Return (x, y) of the center of cell containing provided text 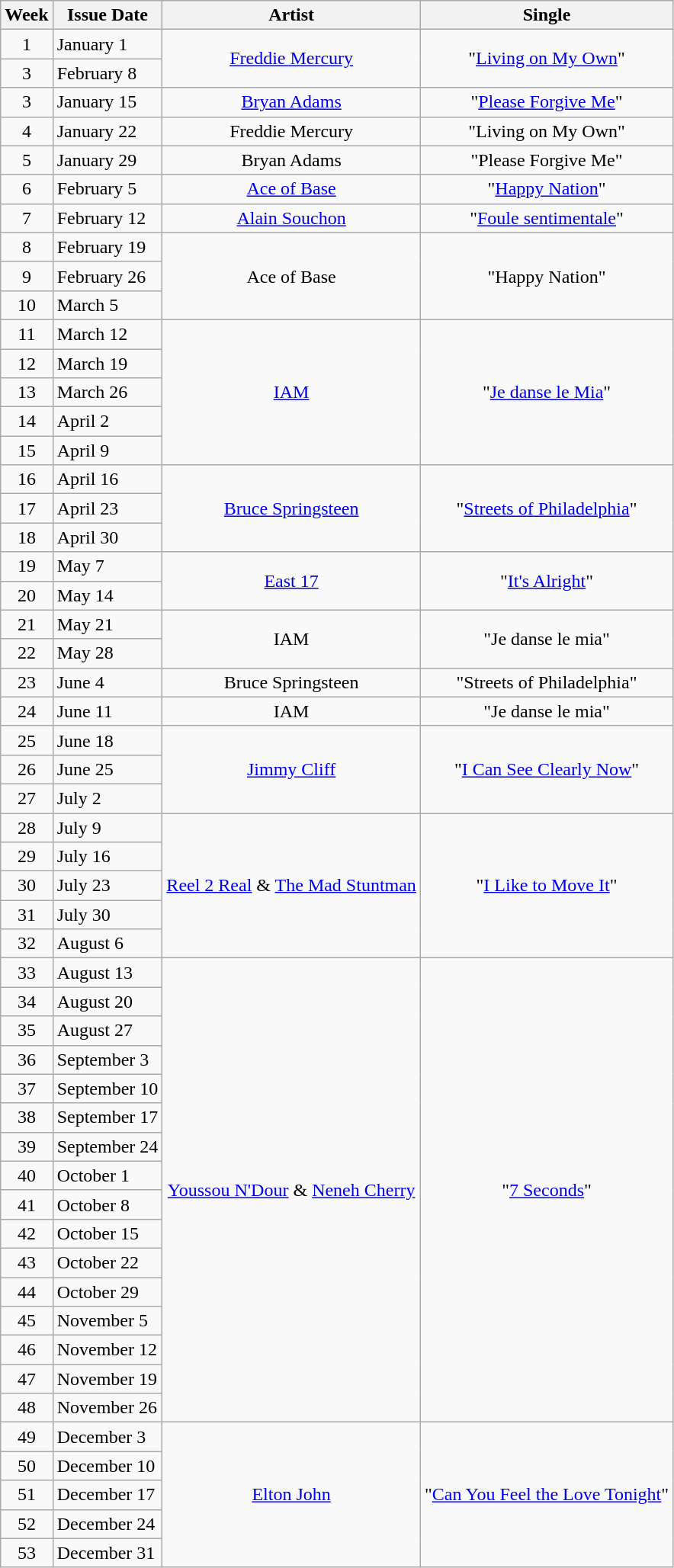
June 25 (108, 769)
October 15 (108, 1233)
May 14 (108, 595)
"Je danse le Mia" (546, 392)
April 2 (108, 422)
17 (27, 508)
August 6 (108, 944)
21 (27, 624)
12 (27, 364)
June 18 (108, 740)
"I Can See Clearly Now" (546, 769)
16 (27, 479)
51 (27, 1495)
February 12 (108, 218)
42 (27, 1233)
24 (27, 711)
Artist (291, 15)
53 (27, 1553)
June 11 (108, 711)
9 (27, 276)
October 29 (108, 1292)
May 7 (108, 566)
Week (27, 15)
August 13 (108, 973)
Elton John (291, 1495)
47 (27, 1379)
27 (27, 798)
29 (27, 857)
July 16 (108, 857)
March 5 (108, 305)
April 16 (108, 479)
December 24 (108, 1524)
28 (27, 827)
41 (27, 1204)
May 21 (108, 624)
October 22 (108, 1262)
Issue Date (108, 15)
March 26 (108, 393)
August 20 (108, 1002)
April 23 (108, 508)
50 (27, 1466)
30 (27, 886)
45 (27, 1321)
July 23 (108, 886)
33 (27, 973)
35 (27, 1031)
"I Like to Move It" (546, 885)
November 12 (108, 1350)
23 (27, 682)
March 19 (108, 364)
January 1 (108, 44)
May 28 (108, 653)
43 (27, 1262)
March 12 (108, 334)
10 (27, 305)
December 31 (108, 1553)
February 8 (108, 73)
December 3 (108, 1437)
52 (27, 1524)
September 3 (108, 1060)
December 10 (108, 1466)
Jimmy Cliff (291, 769)
37 (27, 1089)
November 26 (108, 1408)
20 (27, 595)
East 17 (291, 581)
Alain Souchon (291, 218)
4 (27, 131)
January 15 (108, 102)
April 9 (108, 451)
"Foule sentimentale" (546, 218)
19 (27, 566)
November 5 (108, 1321)
26 (27, 769)
October 1 (108, 1175)
14 (27, 422)
June 4 (108, 682)
1 (27, 44)
April 30 (108, 537)
34 (27, 1002)
July 9 (108, 827)
"It's Alright" (546, 581)
49 (27, 1437)
September 10 (108, 1089)
November 19 (108, 1379)
Youssou N'Dour & Neneh Cherry (291, 1191)
7 (27, 218)
February 5 (108, 189)
8 (27, 247)
22 (27, 653)
January 29 (108, 160)
Reel 2 Real & The Mad Stuntman (291, 885)
January 22 (108, 131)
December 17 (108, 1495)
July 30 (108, 915)
15 (27, 451)
August 27 (108, 1031)
46 (27, 1350)
44 (27, 1292)
5 (27, 160)
6 (27, 189)
"7 Seconds" (546, 1191)
July 2 (108, 798)
February 19 (108, 247)
31 (27, 915)
32 (27, 944)
36 (27, 1060)
25 (27, 740)
39 (27, 1146)
"Can You Feel the Love Tonight" (546, 1495)
38 (27, 1117)
18 (27, 537)
13 (27, 393)
February 26 (108, 276)
48 (27, 1408)
October 8 (108, 1204)
September 24 (108, 1146)
11 (27, 334)
Single (546, 15)
40 (27, 1175)
September 17 (108, 1117)
